Search for the cell housing the specified text and yield its [X, Y] center coordinate. 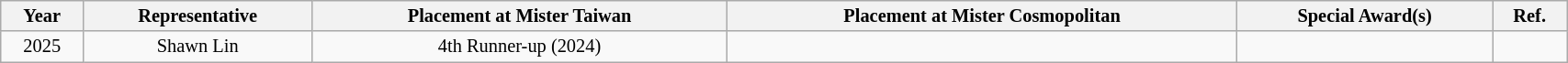
Year [42, 16]
Shawn Lin [198, 47]
Representative [198, 16]
4th Runner-up (2024) [520, 47]
Special Award(s) [1365, 16]
2025 [42, 47]
Placement at Mister Cosmopolitan [983, 16]
Placement at Mister Taiwan [520, 16]
Ref. [1530, 16]
